Search for the cell housing the specified text and yield its [x, y] center coordinate. 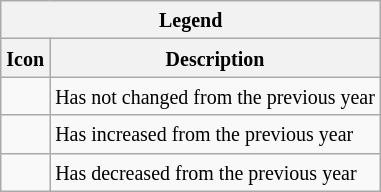
Has not changed from the previous year [216, 96]
Description [216, 58]
Has increased from the previous year [216, 134]
Icon [26, 58]
Legend [191, 20]
Has decreased from the previous year [216, 172]
